For the text-containing cell, return its midpoint in [x, y] coordinate format. 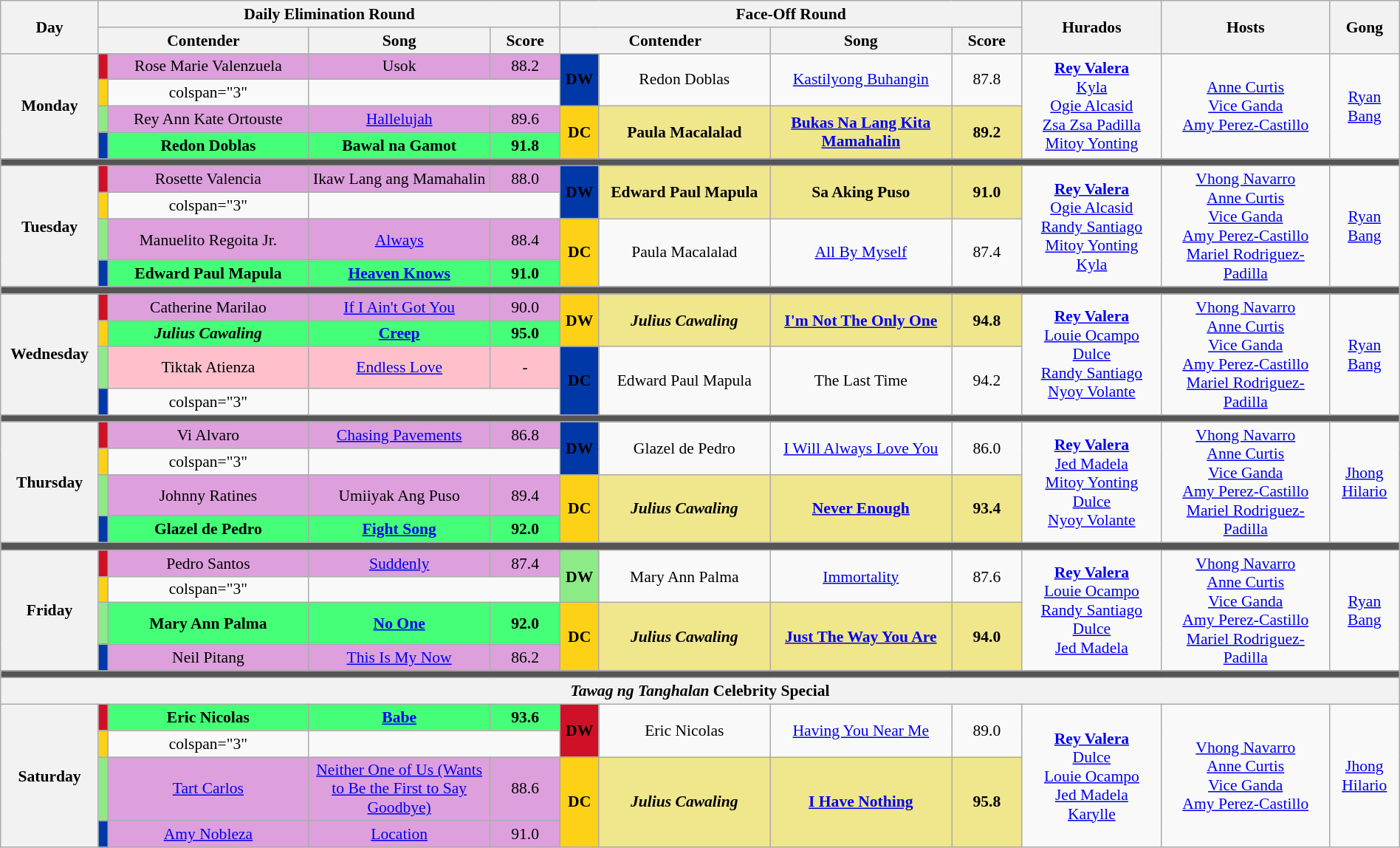
Thursday [50, 483]
Tuesday [50, 226]
Daily Elimination Round [329, 14]
Just The Way You Are [861, 637]
Anne CurtisVice GandaAmy Perez-Castillo [1245, 106]
Sa Aking Puso [861, 192]
Babe [399, 718]
Pedro Santos [208, 564]
Tawag ng Tanghalan Celebrity Special [700, 691]
94.2 [986, 381]
Usok [399, 66]
Fight Song [399, 530]
Suddenly [399, 564]
Catherine Marilao [208, 307]
Hosts [1245, 27]
Rey Ann Kate Ortouste [208, 120]
87.8 [986, 80]
The Last Time [861, 381]
86.2 [526, 657]
88.2 [526, 66]
88.6 [526, 789]
I Have Nothing [861, 802]
Rey ValeraDulceLouie OcampoJed MadelaKarylle [1091, 776]
86.0 [986, 449]
Face-Off Round [792, 14]
No One [399, 623]
Immortality [861, 576]
Kastilyong Buhangin [861, 80]
87.6 [986, 576]
90.0 [526, 307]
89.4 [526, 496]
93.4 [986, 509]
89.0 [986, 731]
Amy Nobleza [208, 835]
89.2 [986, 133]
Tiktak Atienza [208, 368]
Creep [399, 334]
Rey ValeraLouie OcampoDulceRandy SantiagoNyoy Volante [1091, 355]
I Will Always Love You [861, 449]
91.8 [526, 146]
Vhong NavarroAnne CurtisVice GandaAmy Perez-Castillo [1245, 776]
Monday [50, 106]
Having You Near Me [861, 731]
Manuelito Regoita Jr. [208, 239]
Bawal na Gamot [399, 146]
Heaven Knows [399, 274]
95.0 [526, 334]
89.6 [526, 120]
If I Ain't Got You [399, 307]
Umiiyak Ang Puso [399, 496]
Rey ValeraLouie OcampoRandy SantiagoDulceJed Madela [1091, 610]
Day [50, 27]
Neil Pitang [208, 657]
Friday [50, 610]
Bukas Na Lang Kita Mamahalin [861, 133]
Endless Love [399, 368]
Hurados [1091, 27]
Location [399, 835]
94.8 [986, 321]
All By Myself [861, 253]
This Is My Now [399, 657]
Rose Marie Valenzuela [208, 66]
Vi Alvaro [208, 436]
Always [399, 239]
Rey ValeraKylaOgie AlcasidZsa Zsa PadillaMitoy Yonting [1091, 106]
Hallelujah [399, 120]
Wednesday [50, 355]
Neither One of Us (Wants to Be the First to Say Goodbye) [399, 789]
Saturday [50, 776]
Rey ValeraJed MadelaMitoy YontingDulceNyoy Volante [1091, 483]
- [526, 368]
88.4 [526, 239]
94.0 [986, 637]
95.8 [986, 802]
Rosette Valencia [208, 179]
Never Enough [861, 509]
Ikaw Lang ang Mamahalin [399, 179]
Gong [1365, 27]
Tart Carlos [208, 789]
86.8 [526, 436]
Johnny Ratines [208, 496]
I'm Not The Only One [861, 321]
Chasing Pavements [399, 436]
88.0 [526, 179]
93.6 [526, 718]
Rey ValeraOgie AlcasidRandy SantiagoMitoy YontingKyla [1091, 226]
